Determine the [x, y] coordinate at the center of the cell enclosing the given text.  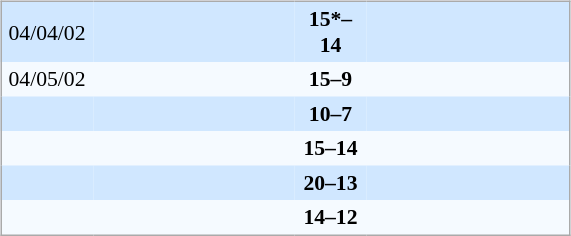
14–12 [330, 218]
04/04/02 [46, 32]
15–9 [330, 79]
04/05/02 [46, 79]
20–13 [330, 183]
15*–14 [330, 32]
10–7 [330, 113]
15–14 [330, 148]
